For the text-containing cell, return its midpoint in [X, Y] coordinate format. 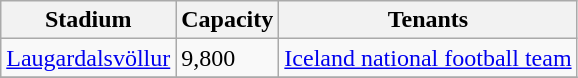
Iceland national football team [428, 58]
Laugardalsvöllur [88, 58]
Capacity [228, 20]
9,800 [228, 58]
Tenants [428, 20]
Stadium [88, 20]
